Search for the cell housing the specified text and yield its [x, y] center coordinate. 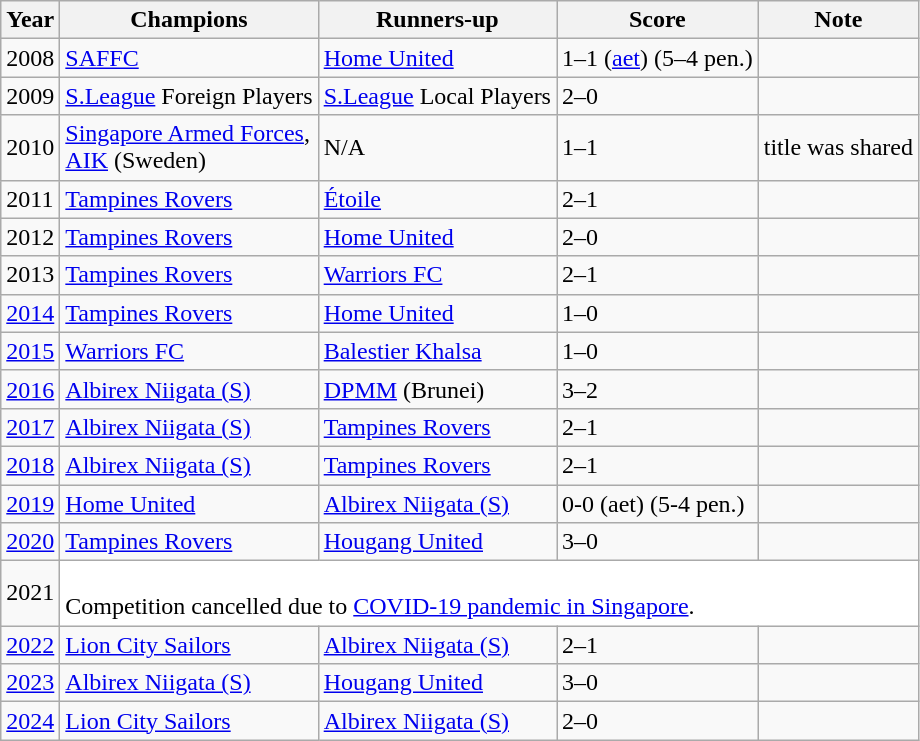
0-0 (aet) (5-4 pen.) [657, 503]
2015 [30, 351]
Champions [189, 20]
2020 [30, 542]
2019 [30, 503]
Étoile [437, 199]
Score [657, 20]
2014 [30, 313]
2009 [30, 96]
DPMM (Brunei) [437, 389]
title was shared [838, 148]
1–1 (aet) (5–4 pen.) [657, 58]
2022 [30, 645]
2010 [30, 148]
N/A [437, 148]
1–1 [657, 148]
S.League Foreign Players [189, 96]
Competition cancelled due to COVID-19 pandemic in Singapore. [490, 594]
SAFFC [189, 58]
Year [30, 20]
2016 [30, 389]
2023 [30, 683]
Balestier Khalsa [437, 351]
2011 [30, 199]
2018 [30, 465]
2008 [30, 58]
3–2 [657, 389]
2013 [30, 275]
Singapore Armed Forces,AIK (Sweden) [189, 148]
Note [838, 20]
Runners-up [437, 20]
2012 [30, 237]
2021 [30, 594]
2017 [30, 427]
S.League Local Players [437, 96]
2024 [30, 721]
